Return [X, Y] of the center of cell containing provided text 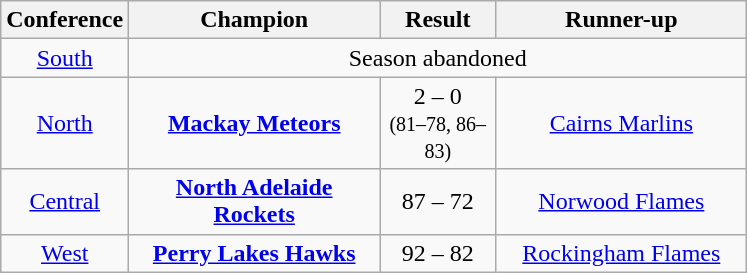
North Adelaide Rockets [254, 202]
Champion [254, 20]
Cairns Marlins [622, 123]
West [65, 253]
Central [65, 202]
South [65, 58]
2 – 0(81–78, 86–83) [438, 123]
Result [438, 20]
87 – 72 [438, 202]
Season abandoned [438, 58]
North [65, 123]
Runner-up [622, 20]
Mackay Meteors [254, 123]
Conference [65, 20]
92 – 82 [438, 253]
Perry Lakes Hawks [254, 253]
Norwood Flames [622, 202]
Rockingham Flames [622, 253]
